Scan for the cell matching the given text and deliver its (X, Y) coordinate at center. 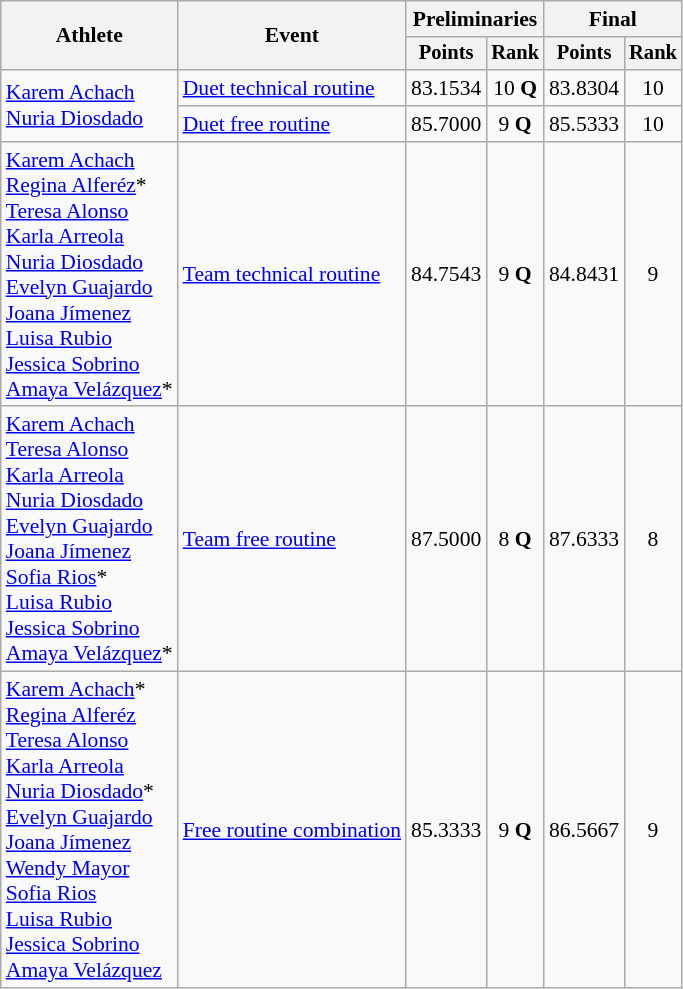
Event (292, 36)
83.8304 (584, 88)
Team technical routine (292, 274)
87.5000 (446, 540)
10 Q (515, 88)
Preliminaries (475, 19)
87.6333 (584, 540)
Free routine combination (292, 830)
Final (613, 19)
Karem AchachTeresa AlonsoKarla ArreolaNuria DiosdadoEvelyn GuajardoJoana JímenezSofia Rios*Luisa RubioJessica SobrinoAmaya Velázquez* (90, 540)
84.8431 (584, 274)
Duet technical routine (292, 88)
Duet free routine (292, 124)
86.5667 (584, 830)
85.5333 (584, 124)
85.3333 (446, 830)
83.1534 (446, 88)
85.7000 (446, 124)
Karem AchachNuria Diosdado (90, 106)
8 Q (515, 540)
8 (653, 540)
Team free routine (292, 540)
84.7543 (446, 274)
Karem AchachRegina Alferéz*Teresa AlonsoKarla ArreolaNuria DiosdadoEvelyn GuajardoJoana JímenezLuisa RubioJessica SobrinoAmaya Velázquez* (90, 274)
Athlete (90, 36)
